Return (x, y) of the center of cell containing provided text 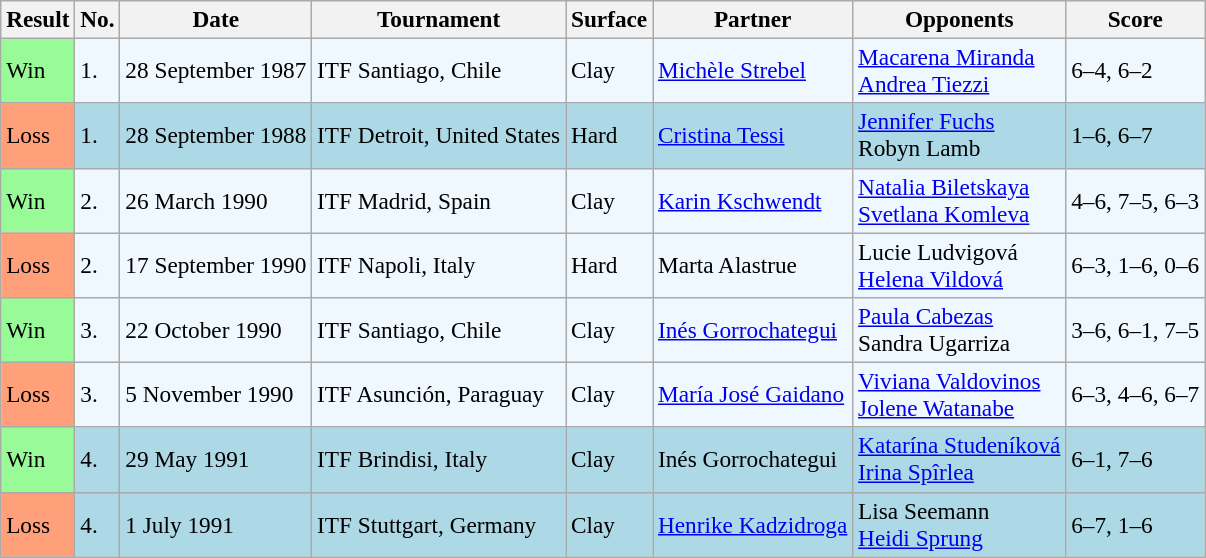
6–7, 1–6 (1136, 524)
Michèle Strebel (753, 70)
No. (98, 19)
ITF Napoli, Italy (439, 264)
ITF Brindisi, Italy (439, 460)
ITF Stuttgart, Germany (439, 524)
28 September 1988 (216, 136)
29 May 1991 (216, 460)
María José Gaidano (753, 394)
Surface (610, 19)
22 October 1990 (216, 330)
Macarena Miranda Andrea Tiezzi (960, 70)
Score (1136, 19)
5 November 1990 (216, 394)
1–6, 6–7 (1136, 136)
4–6, 7–5, 6–3 (1136, 200)
Cristina Tessi (753, 136)
6–4, 6–2 (1136, 70)
Tournament (439, 19)
Henrike Kadzidroga (753, 524)
Natalia Biletskaya Svetlana Komleva (960, 200)
1 July 1991 (216, 524)
6–3, 1–6, 0–6 (1136, 264)
3–6, 6–1, 7–5 (1136, 330)
Viviana Valdovinos Jolene Watanabe (960, 394)
Partner (753, 19)
Paula Cabezas Sandra Ugarriza (960, 330)
Jennifer Fuchs Robyn Lamb (960, 136)
Marta Alastrue (753, 264)
6–3, 4–6, 6–7 (1136, 394)
Date (216, 19)
Lisa Seemann Heidi Sprung (960, 524)
ITF Asunción, Paraguay (439, 394)
28 September 1987 (216, 70)
Opponents (960, 19)
Karin Kschwendt (753, 200)
26 March 1990 (216, 200)
Katarína Studeníková Irina Spîrlea (960, 460)
ITF Madrid, Spain (439, 200)
6–1, 7–6 (1136, 460)
Lucie Ludvigová Helena Vildová (960, 264)
ITF Detroit, United States (439, 136)
17 September 1990 (216, 264)
Result (38, 19)
